From the cell containing the given text, extract its center point as [X, Y] coordinate. 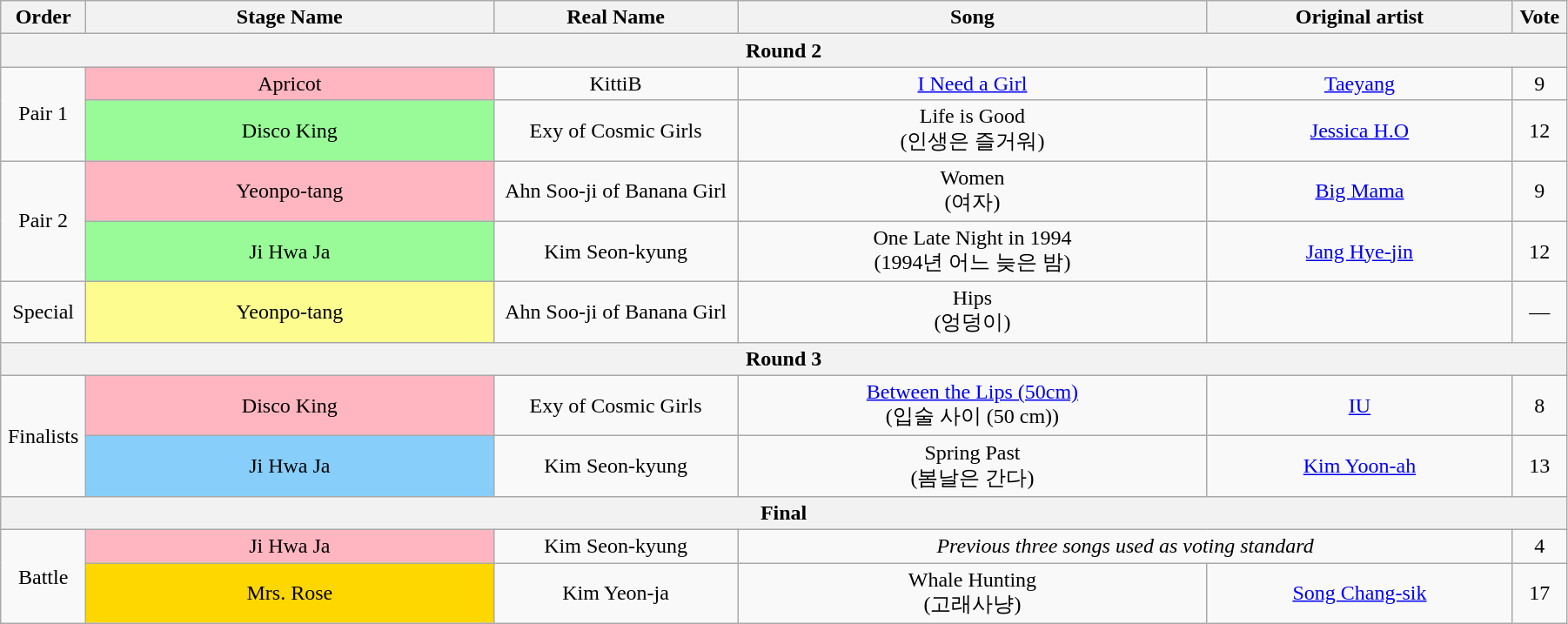
KittiB [616, 84]
Big Mama [1359, 191]
Kim Yoon-ah [1359, 466]
Stage Name [290, 17]
Finalists [44, 435]
Special [44, 312]
Song Chang-sik [1359, 593]
4 [1539, 546]
Apricot [290, 84]
Hips(엉덩이) [973, 312]
One Late Night in 1994(1994년 어느 늦은 밤) [973, 252]
Original artist [1359, 17]
8 [1539, 406]
Order [44, 17]
Life is Good(인생은 즐거워) [973, 131]
Mrs. Rose [290, 593]
Taeyang [1359, 84]
Round 2 [784, 50]
I Need a Girl [973, 84]
17 [1539, 593]
IU [1359, 406]
Previous three songs used as voting standard [1125, 546]
Final [784, 513]
Jessica H.O [1359, 131]
Battle [44, 576]
Pair 2 [44, 221]
Round 3 [784, 359]
Vote [1539, 17]
Song [973, 17]
13 [1539, 466]
Spring Past(봄날은 간다) [973, 466]
Jang Hye-jin [1359, 252]
Between the Lips (50cm)(입술 사이 (50 cm)) [973, 406]
Pair 1 [44, 114]
— [1539, 312]
Real Name [616, 17]
Kim Yeon-ja [616, 593]
Women(여자) [973, 191]
Whale Hunting(고래사냥) [973, 593]
